Find where the given text appears and provide that cell's center as [X, Y] coordinate. 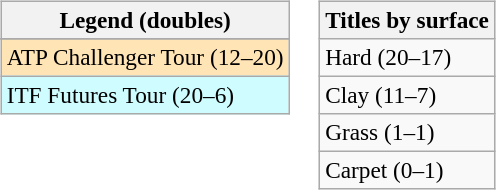
ATP Challenger Tour (12–20) [145, 57]
Legend (doubles) [145, 20]
Hard (20–17) [408, 57]
Titles by surface [408, 20]
Grass (1–1) [408, 133]
ITF Futures Tour (20–6) [145, 95]
Carpet (0–1) [408, 171]
Clay (11–7) [408, 95]
